Find where the given text appears and provide that cell's center as (X, Y) coordinate. 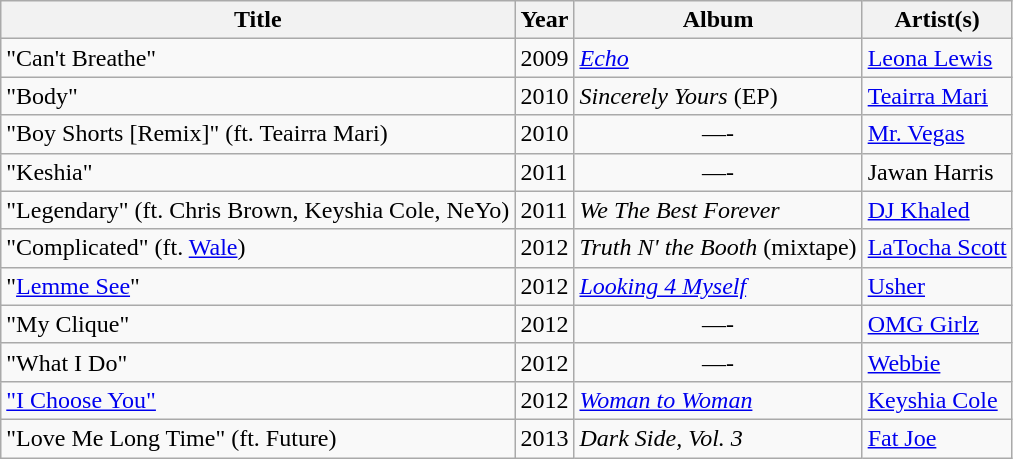
Year (544, 20)
Dark Side, Vol. 3 (718, 438)
Artist(s) (937, 20)
"Lemme See" (258, 286)
OMG Girlz (937, 324)
LaTocha Scott (937, 248)
Echo (718, 58)
Usher (937, 286)
Keyshia Cole (937, 400)
Mr. Vegas (937, 134)
Leona Lewis (937, 58)
2009 (544, 58)
"Boy Shorts [Remix]" (ft. Teairra Mari) (258, 134)
Album (718, 20)
"Complicated" (ft. Wale) (258, 248)
2013 (544, 438)
Webbie (937, 362)
"My Clique" (258, 324)
Sincerely Yours (EP) (718, 96)
"What I Do" (258, 362)
Jawan Harris (937, 172)
DJ Khaled (937, 210)
Truth N' the Booth (mixtape) (718, 248)
"Legendary" (ft. Chris Brown, Keyshia Cole, NeYo) (258, 210)
"I Choose You" (258, 400)
"Love Me Long Time" (ft. Future) (258, 438)
"Body" (258, 96)
Woman to Woman (718, 400)
"Keshia" (258, 172)
Teairra Mari (937, 96)
Looking 4 Myself (718, 286)
Fat Joe (937, 438)
"Can't Breathe" (258, 58)
We The Best Forever (718, 210)
Title (258, 20)
